Capture the cell that displays the provided text and extract its (X, Y) central coordinate. 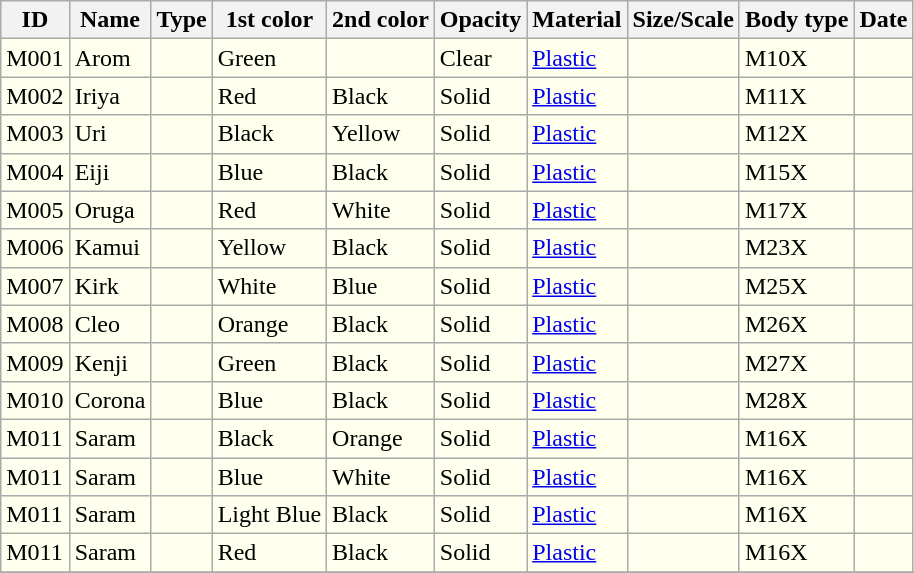
Date (884, 20)
ID (35, 20)
M009 (35, 362)
M004 (35, 172)
Arom (110, 58)
M005 (35, 210)
M26X (796, 324)
Corona (110, 400)
M006 (35, 248)
M003 (35, 134)
M25X (796, 286)
Kamui (110, 248)
2nd color (381, 20)
M17X (796, 210)
M007 (35, 286)
M001 (35, 58)
M10X (796, 58)
Body type (796, 20)
1st color (269, 20)
Eiji (110, 172)
Oruga (110, 210)
M002 (35, 96)
Opacity (480, 20)
M010 (35, 400)
M27X (796, 362)
Iriya (110, 96)
Uri (110, 134)
Name (110, 20)
Type (182, 20)
M28X (796, 400)
Material (577, 20)
M23X (796, 248)
Light Blue (269, 515)
Kirk (110, 286)
Clear (480, 58)
M15X (796, 172)
M11X (796, 96)
Cleo (110, 324)
Kenji (110, 362)
Size/Scale (683, 20)
M12X (796, 134)
M008 (35, 324)
